Output the [X, Y] coordinate of the center of the cell containing the given text.  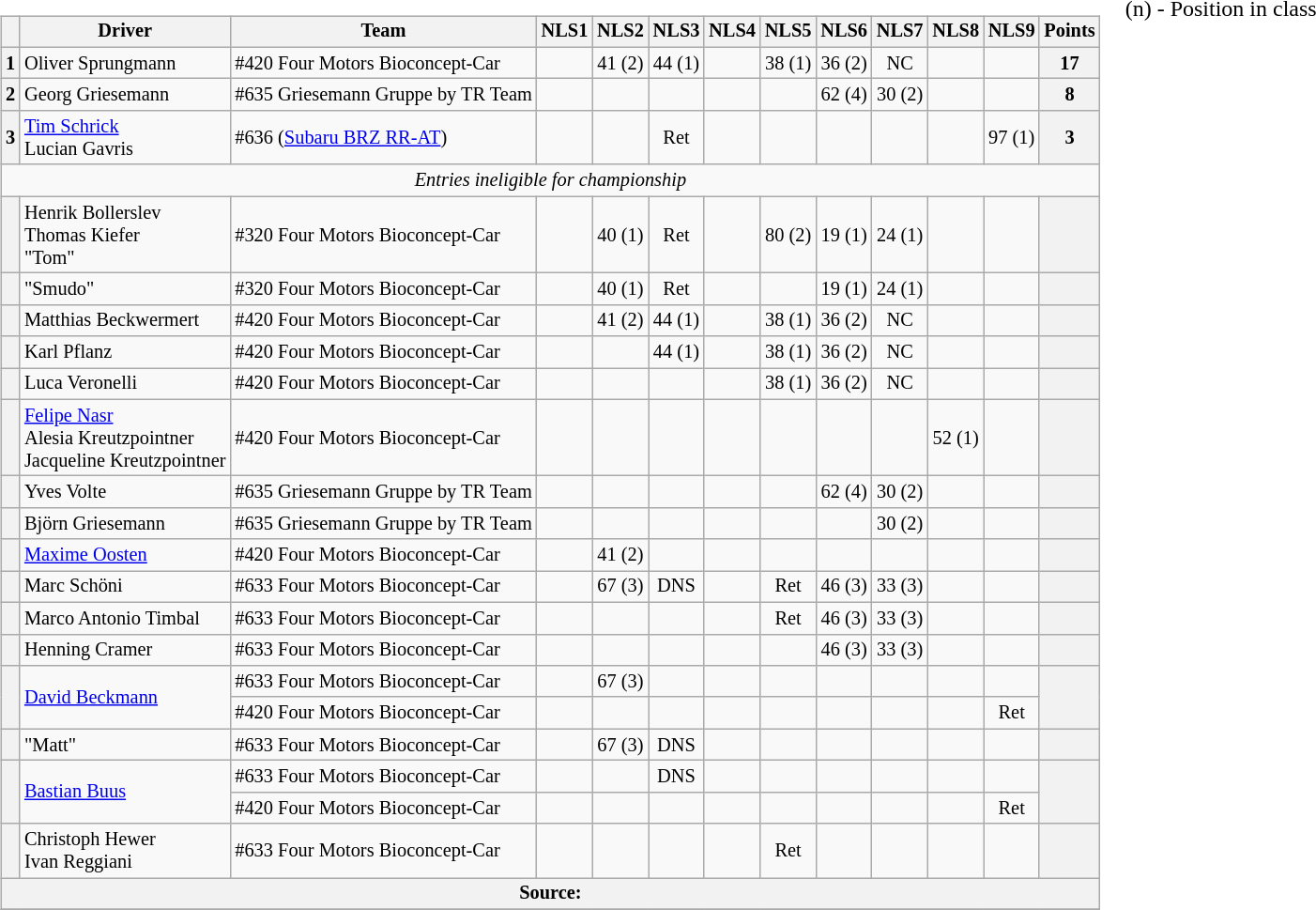
Luca Veronelli [125, 384]
Henrik Bollerslev Thomas Kiefer "Tom" [125, 235]
NLS5 [788, 32]
NLS9 [1012, 32]
Entries ineligible for championship [550, 180]
NLS4 [732, 32]
Karl Pflanz [125, 352]
97 (1) [1012, 138]
Points [1069, 32]
Felipe Nasr Alesia Kreutzpointner Jacqueline Kreutzpointner [125, 438]
Henning Cramer [125, 650]
NLS1 [565, 32]
Christoph Hewer Ivan Reggiani [125, 851]
David Beckmann [125, 697]
Tim Schrick Lucian Gavris [125, 138]
NLS6 [844, 32]
NLS7 [900, 32]
17 [1069, 63]
1 [10, 63]
52 (1) [956, 438]
NLS2 [620, 32]
"Matt" [125, 745]
Matthias Beckwermert [125, 320]
NLS8 [956, 32]
Oliver Sprungmann [125, 63]
NLS3 [677, 32]
Bastian Buus [125, 793]
Marco Antonio Timbal [125, 618]
Yves Volte [125, 492]
80 (2) [788, 235]
Source: [550, 894]
#636 (Subaru BRZ RR-AT) [383, 138]
8 [1069, 95]
Driver [125, 32]
2 [10, 95]
Marc Schöni [125, 587]
"Smudo" [125, 289]
Maxime Oosten [125, 555]
Georg Griesemann [125, 95]
Björn Griesemann [125, 524]
Team [383, 32]
